Detect which cell encompasses the target text, then output its (x, y) center coordinate. 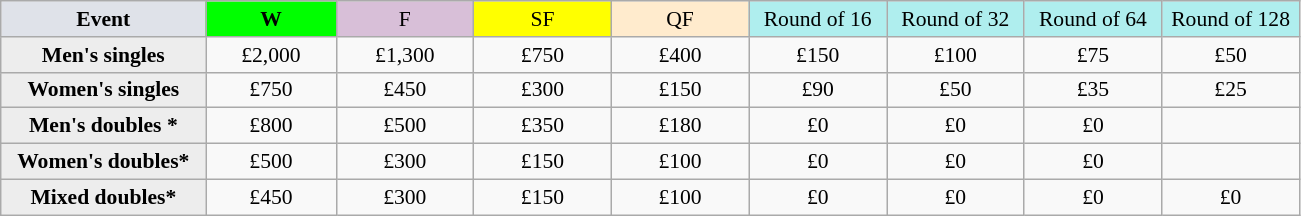
Men's singles (104, 55)
Mixed doubles* (104, 197)
£350 (543, 126)
£400 (680, 55)
Men's doubles * (104, 126)
QF (680, 19)
Women's singles (104, 90)
Round of 16 (818, 19)
F (405, 19)
Event (104, 19)
Round of 64 (1093, 19)
£180 (680, 126)
£75 (1093, 55)
Round of 128 (1231, 19)
SF (543, 19)
£2,000 (271, 55)
£1,300 (405, 55)
Round of 32 (955, 19)
W (271, 19)
£800 (271, 126)
£35 (1093, 90)
£90 (818, 90)
Women's doubles* (104, 162)
£25 (1231, 90)
